Provide the [X, Y] coordinate of the cell's center where the given text is located.  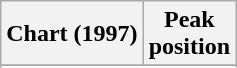
Chart (1997) [72, 34]
Peakposition [189, 34]
